Identify which cell holds the provided text, then report its [X, Y] central coordinate. 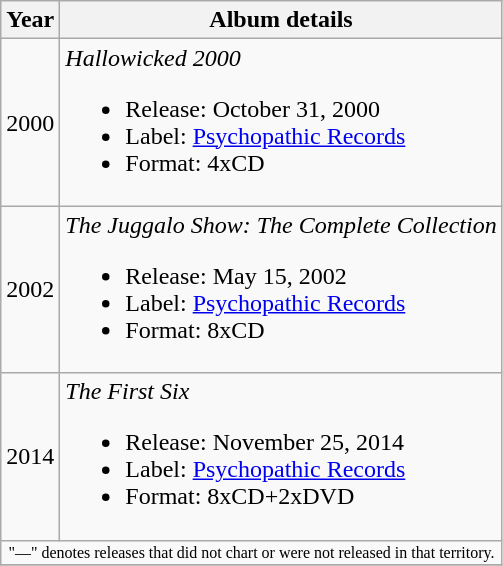
The Juggalo Show: The Complete CollectionRelease: May 15, 2002Label: Psychopathic RecordsFormat: 8xCD [281, 290]
2000 [30, 122]
Hallowicked 2000Release: October 31, 2000Label: Psychopathic RecordsFormat: 4xCD [281, 122]
The First SixRelease: November 25, 2014Label: Psychopathic RecordsFormat: 8xCD+2xDVD [281, 456]
2002 [30, 290]
Year [30, 20]
Album details [281, 20]
"—" denotes releases that did not chart or were not released in that territory. [252, 552]
2014 [30, 456]
